Scan for the cell matching the given text and deliver its [x, y] coordinate at center. 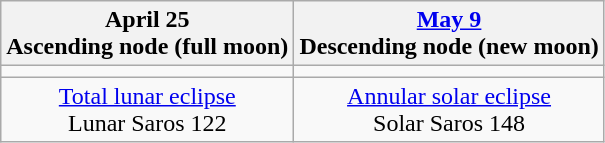
April 25Ascending node (full moon) [148, 34]
Total lunar eclipseLunar Saros 122 [148, 110]
May 9Descending node (new moon) [449, 34]
Annular solar eclipseSolar Saros 148 [449, 110]
